Detect which cell encompasses the target text, then output its (X, Y) center coordinate. 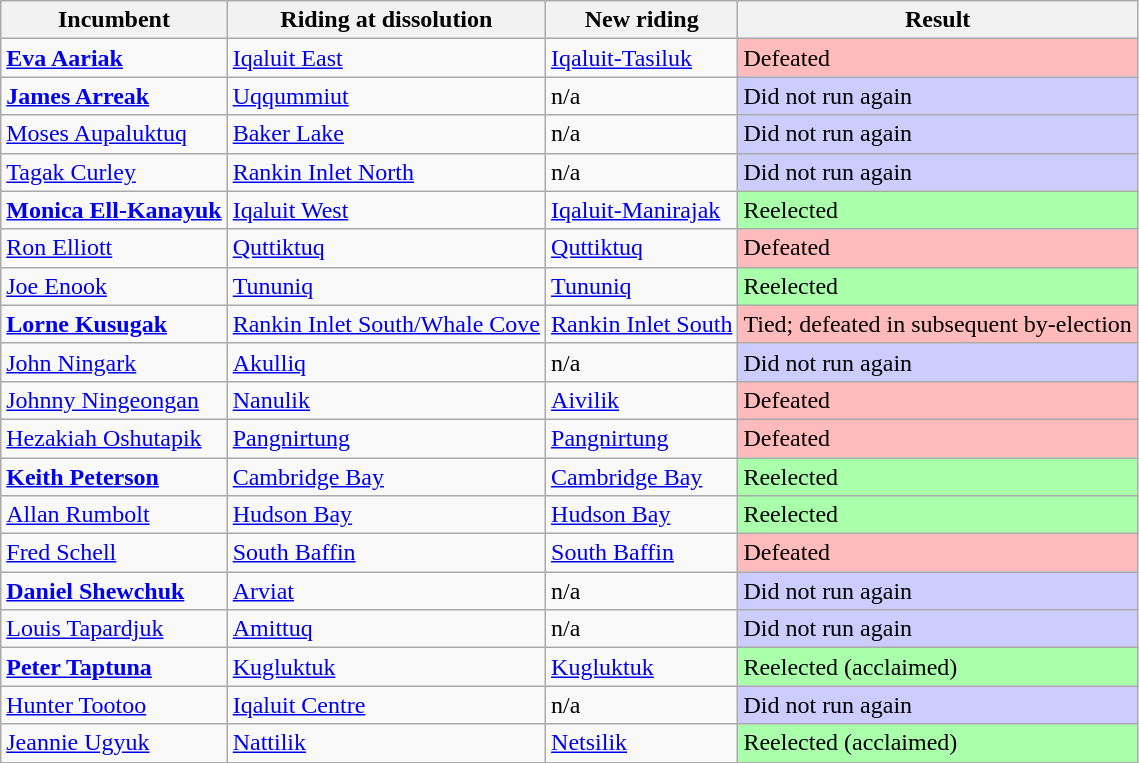
Lorne Kusugak (114, 324)
Iqaluit East (386, 58)
Johnny Ningeongan (114, 400)
Allan Rumbolt (114, 515)
Hezakiah Oshutapik (114, 438)
Iqaluit West (386, 210)
Eva Aariak (114, 58)
Fred Schell (114, 553)
Louis Tapardjuk (114, 629)
Monica Ell-Kanayuk (114, 210)
Iqaluit-Manirajak (642, 210)
Netsilik (642, 743)
Peter Taptuna (114, 667)
Hunter Tootoo (114, 705)
Rankin Inlet North (386, 172)
John Ningark (114, 362)
Riding at dissolution (386, 20)
Jeannie Ugyuk (114, 743)
Tagak Curley (114, 172)
Rankin Inlet South (642, 324)
New riding (642, 20)
Joe Enook (114, 286)
Akulliq (386, 362)
Ron Elliott (114, 248)
Nanulik (386, 400)
Incumbent (114, 20)
Amittuq (386, 629)
Baker Lake (386, 134)
Keith Peterson (114, 477)
James Arreak (114, 96)
Moses Aupaluktuq (114, 134)
Daniel Shewchuk (114, 591)
Nattilik (386, 743)
Uqqummiut (386, 96)
Tied; defeated in subsequent by-election (938, 324)
Iqaluit Centre (386, 705)
Aivilik (642, 400)
Arviat (386, 591)
Rankin Inlet South/Whale Cove (386, 324)
Result (938, 20)
Iqaluit-Tasiluk (642, 58)
